Pinpoint the cell where the given text exists, returning its [X, Y] midpoint coordinate. 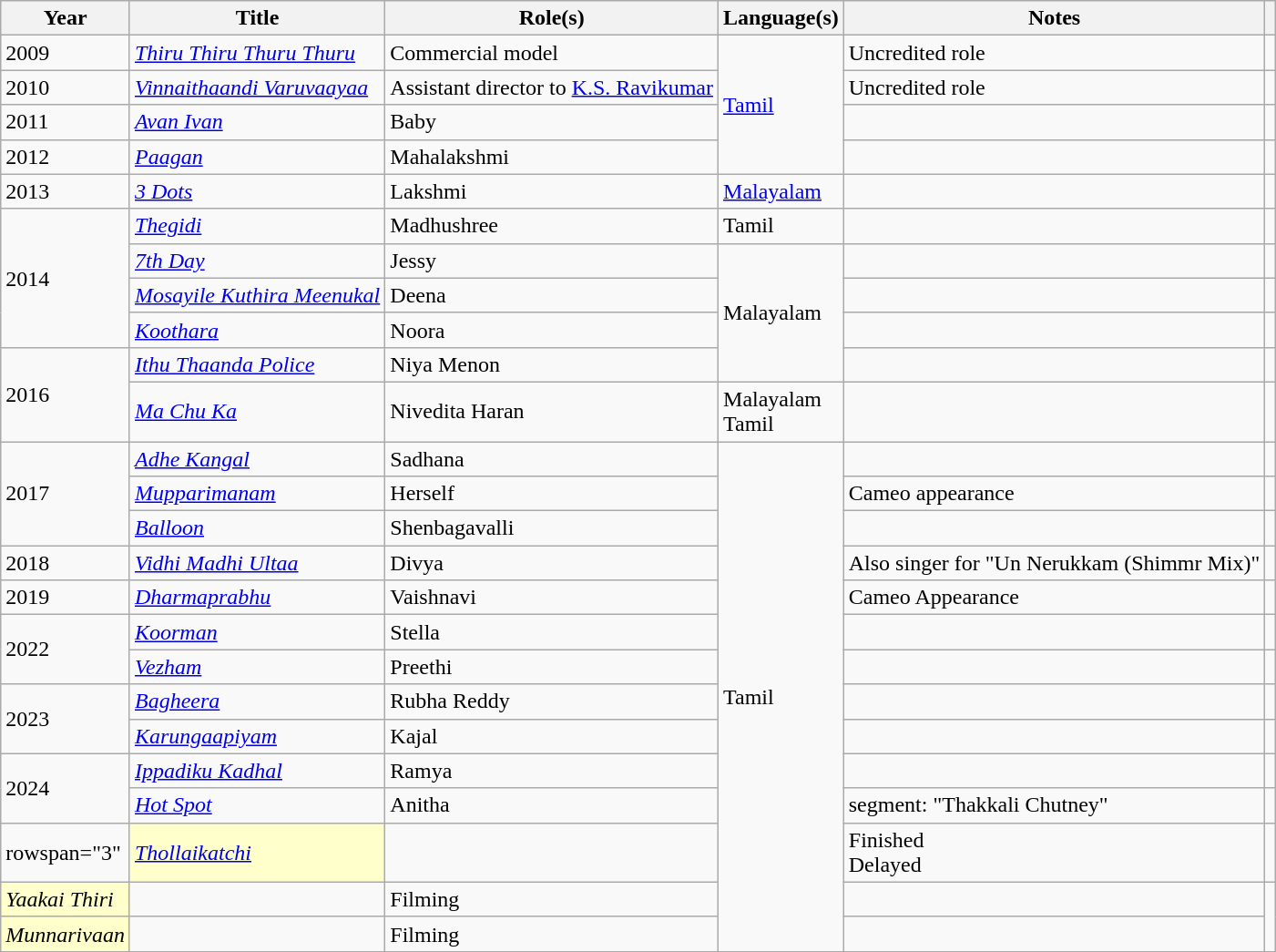
Baby [552, 122]
Mosayile Kuthira Meenukal [257, 295]
Thollaikatchi [257, 853]
Vidhi Madhi Ultaa [257, 563]
Ma Chu Ka [257, 412]
Stella [552, 632]
Language(s) [781, 18]
Avan Ivan [257, 122]
Vaishnavi [552, 598]
Dharmaprabhu [257, 598]
2016 [66, 394]
Munnarivaan [66, 934]
2024 [66, 788]
Noora [552, 330]
Cameo Appearance [1055, 598]
Koorman [257, 632]
Title [257, 18]
Preethi [552, 667]
2013 [66, 191]
2014 [66, 278]
Yaakai Thiri [66, 899]
Koothara [257, 330]
7th Day [257, 261]
Madhushree [552, 226]
Rubha Reddy [552, 701]
Bagheera [257, 701]
Mupparimanam [257, 494]
Ithu Thaanda Police [257, 364]
Deena [552, 295]
segment: "Thakkali Chutney" [1055, 805]
Thegidi [257, 226]
Ippadiku Kadhal [257, 771]
Vinnaithaandi Varuvaayaa [257, 87]
Role(s) [552, 18]
Shenbagavalli [552, 528]
2018 [66, 563]
FinishedDelayed [1055, 853]
Vezham [257, 667]
Paagan [257, 157]
Karungaapiyam [257, 736]
2011 [66, 122]
Anitha [552, 805]
Niya Menon [552, 364]
2009 [66, 53]
Cameo appearance [1055, 494]
Jessy [552, 261]
Commercial model [552, 53]
Thiru Thiru Thuru Thuru [257, 53]
2022 [66, 650]
Assistant director to K.S. Ravikumar [552, 87]
Balloon [257, 528]
Herself [552, 494]
Adhe Kangal [257, 458]
Mahalakshmi [552, 157]
Ramya [552, 771]
2010 [66, 87]
Year [66, 18]
Lakshmi [552, 191]
Also singer for "Un Nerukkam (Shimmr Mix)" [1055, 563]
Hot Spot [257, 805]
3 Dots [257, 191]
2012 [66, 157]
Nivedita Haran [552, 412]
2023 [66, 719]
rowspan="3" [66, 853]
Kajal [552, 736]
Divya [552, 563]
2017 [66, 493]
MalayalamTamil [781, 412]
Notes [1055, 18]
Sadhana [552, 458]
2019 [66, 598]
